Locate the cell with the specified text and output its (x, y) center coordinate. 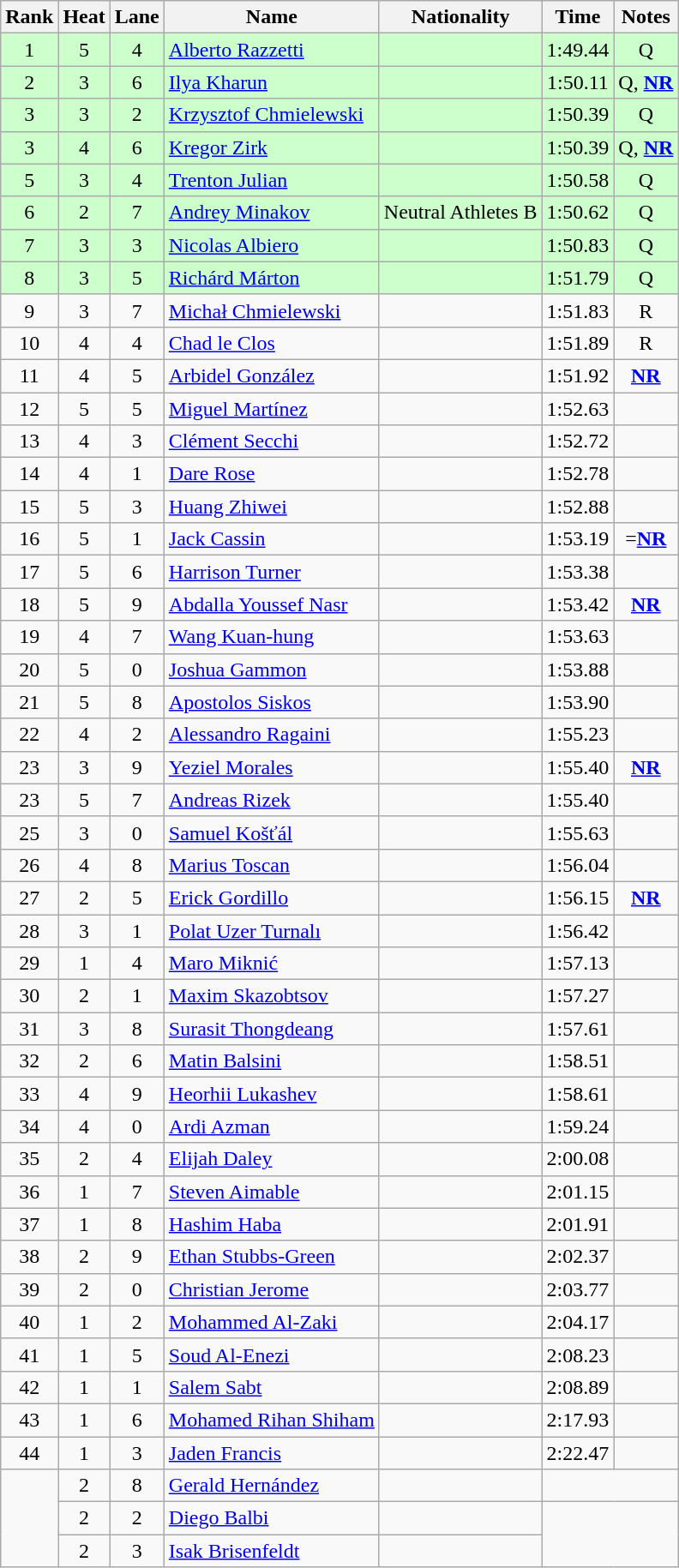
20 (29, 670)
1:50.83 (578, 245)
2:04.17 (578, 1322)
32 (29, 1061)
2:03.77 (578, 1289)
Elijah Daley (271, 1159)
38 (29, 1257)
Steven Aimable (271, 1192)
Ilya Kharun (271, 82)
1:51.79 (578, 278)
Arbidel González (271, 375)
Neutral Athletes B (460, 213)
Surasit Thongdeang (271, 1029)
1:53.19 (578, 539)
Krzysztof Chmielewski (271, 115)
Name (271, 17)
Samuel Košťál (271, 832)
1:57.61 (578, 1029)
Apostolos Siskos (271, 702)
1:52.63 (578, 409)
Heorhii Lukashev (271, 1094)
Salem Sabt (271, 1387)
1:52.72 (578, 442)
Matin Balsini (271, 1061)
26 (29, 865)
Soud Al-Enezi (271, 1355)
1:51.89 (578, 343)
31 (29, 1029)
1:59.24 (578, 1126)
2:01.91 (578, 1224)
Wang Kuan-hung (271, 637)
Ethan Stubbs-Green (271, 1257)
2:01.15 (578, 1192)
Abdalla Youssef Nasr (271, 604)
33 (29, 1094)
Marius Toscan (271, 865)
Nationality (460, 17)
34 (29, 1126)
Andrey Minakov (271, 213)
1:51.83 (578, 310)
Jack Cassin (271, 539)
Maxim Skazobtsov (271, 996)
Erick Gordillo (271, 898)
2:02.37 (578, 1257)
Diego Balbi (271, 1518)
1:56.15 (578, 898)
29 (29, 964)
Hashim Haba (271, 1224)
Notes (646, 17)
1:50.62 (578, 213)
1:51.92 (578, 375)
Kregor Zirk (271, 147)
13 (29, 442)
Trenton Julian (271, 180)
Michał Chmielewski (271, 310)
21 (29, 702)
22 (29, 735)
Mohamed Rihan Shiham (271, 1420)
Yeziel Morales (271, 767)
Dare Rose (271, 474)
39 (29, 1289)
Heat (84, 17)
16 (29, 539)
1:56.42 (578, 930)
Mohammed Al-Zaki (271, 1322)
42 (29, 1387)
1:52.88 (578, 507)
1:52.78 (578, 474)
37 (29, 1224)
1:53.63 (578, 637)
Miguel Martínez (271, 409)
Nicolas Albiero (271, 245)
Alberto Razzetti (271, 50)
2:08.23 (578, 1355)
Clément Secchi (271, 442)
40 (29, 1322)
1:53.88 (578, 670)
Lane (137, 17)
35 (29, 1159)
Andreas Rizek (271, 800)
25 (29, 832)
Time (578, 17)
2:17.93 (578, 1420)
36 (29, 1192)
1:49.44 (578, 50)
Maro Miknić (271, 964)
1:58.51 (578, 1061)
1:53.38 (578, 572)
Rank (29, 17)
14 (29, 474)
2:08.89 (578, 1387)
43 (29, 1420)
Gerald Hernández (271, 1486)
Joshua Gammon (271, 670)
Richárd Márton (271, 278)
1:53.90 (578, 702)
18 (29, 604)
Isak Brisenfeldt (271, 1551)
10 (29, 343)
Ardi Azman (271, 1126)
15 (29, 507)
Chad le Clos (271, 343)
=NR (646, 539)
1:56.04 (578, 865)
11 (29, 375)
27 (29, 898)
30 (29, 996)
Jaden Francis (271, 1453)
17 (29, 572)
Alessandro Ragaini (271, 735)
Christian Jerome (271, 1289)
1:50.11 (578, 82)
1:53.42 (578, 604)
1:57.27 (578, 996)
28 (29, 930)
2:22.47 (578, 1453)
Huang Zhiwei (271, 507)
41 (29, 1355)
1:58.61 (578, 1094)
1:55.23 (578, 735)
Polat Uzer Turnalı (271, 930)
19 (29, 637)
2:00.08 (578, 1159)
1:55.63 (578, 832)
12 (29, 409)
1:57.13 (578, 964)
1:50.58 (578, 180)
44 (29, 1453)
Harrison Turner (271, 572)
